Provide the [x, y] coordinate of the cell's center where the given text is located.  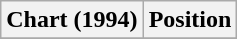
Position [190, 20]
Chart (1994) [72, 20]
